From the cell containing the given text, extract its center point as [x, y] coordinate. 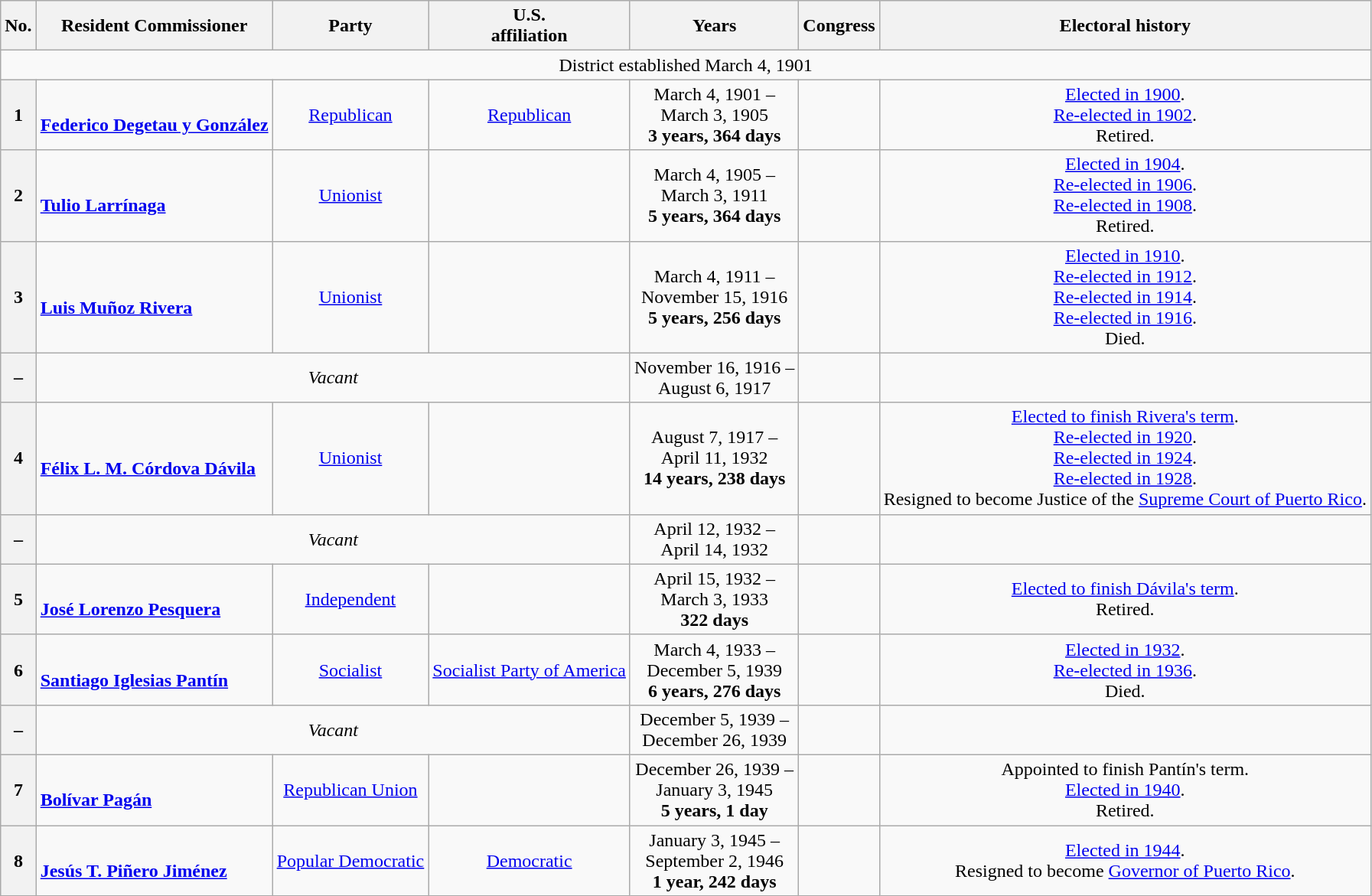
Félix L. M. Córdova Dávila [155, 458]
Democratic [530, 860]
Elected in 1904.Re-elected in 1906.Re-elected in 1908.Retired. [1125, 196]
8 [18, 860]
August 7, 1917 – April 11, 193214 years, 238 days [714, 458]
Federico Degetau y González [155, 115]
Elected in 1932.Re-elected in 1936.Died. [1125, 670]
December 5, 1939 – December 26, 1939 [714, 730]
Electoral history [1125, 26]
Elected in 1944.Resigned to become Governor of Puerto Rico. [1125, 860]
3 [18, 297]
April 12, 1932 – April 14, 1932 [714, 539]
Tulio Larrínaga [155, 196]
José Lorenzo Pesquera [155, 599]
2 [18, 196]
Santiago Iglesias Pantín [155, 670]
Congress [839, 26]
Republican Union [350, 790]
November 16, 1916 – August 6, 1917 [714, 378]
5 [18, 599]
December 26, 1939 – January 3, 19455 years, 1 day [714, 790]
Luis Muñoz Rivera [155, 297]
March 4, 1933 – December 5, 19396 years, 276 days [714, 670]
March 4, 1905 – March 3, 19115 years, 364 days [714, 196]
March 4, 1911 – November 15, 19165 years, 256 days [714, 297]
Elected in 1910.Re-elected in 1912.Re-elected in 1914.Re-elected in 1916.Died. [1125, 297]
1 [18, 115]
7 [18, 790]
District established March 4, 1901 [686, 65]
Resident Commissioner [155, 26]
January 3, 1945 – September 2, 19461 year, 242 days [714, 860]
April 15, 1932 – March 3, 1933322 days [714, 599]
Socialist [350, 670]
Bolívar Pagán [155, 790]
6 [18, 670]
Appointed to finish Pantín's term.Elected in 1940.Retired. [1125, 790]
4 [18, 458]
Popular Democratic [350, 860]
Socialist Party of America [530, 670]
U.S.affiliation [530, 26]
Years [714, 26]
Independent [350, 599]
Elected in 1900.Re-elected in 1902.Retired. [1125, 115]
Jesús T. Piñero Jiménez [155, 860]
Party [350, 26]
March 4, 1901 – March 3, 19053 years, 364 days [714, 115]
Elected to finish Dávila's term.Retired. [1125, 599]
No. [18, 26]
